For the text-containing cell, return its midpoint in [X, Y] coordinate format. 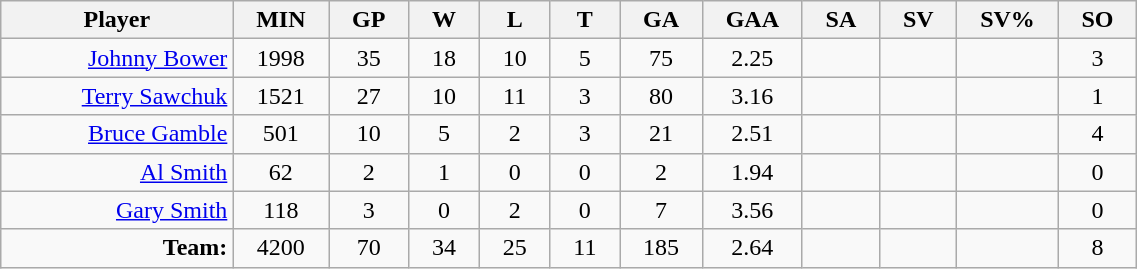
Terry Sawchuk [117, 96]
62 [281, 172]
80 [662, 96]
118 [281, 210]
Johnny Bower [117, 58]
1998 [281, 58]
4 [1098, 134]
Team: [117, 248]
75 [662, 58]
21 [662, 134]
8 [1098, 248]
2.64 [752, 248]
SV% [1008, 20]
2.51 [752, 134]
3.16 [752, 96]
501 [281, 134]
Bruce Gamble [117, 134]
34 [444, 248]
SA [840, 20]
70 [369, 248]
185 [662, 248]
GAA [752, 20]
MIN [281, 20]
27 [369, 96]
1521 [281, 96]
25 [514, 248]
Gary Smith [117, 210]
Al Smith [117, 172]
3.56 [752, 210]
GA [662, 20]
2.25 [752, 58]
7 [662, 210]
Player [117, 20]
W [444, 20]
L [514, 20]
SV [918, 20]
4200 [281, 248]
SO [1098, 20]
1.94 [752, 172]
T [585, 20]
35 [369, 58]
18 [444, 58]
GP [369, 20]
